Locate the cell with the specified text and output its (X, Y) center coordinate. 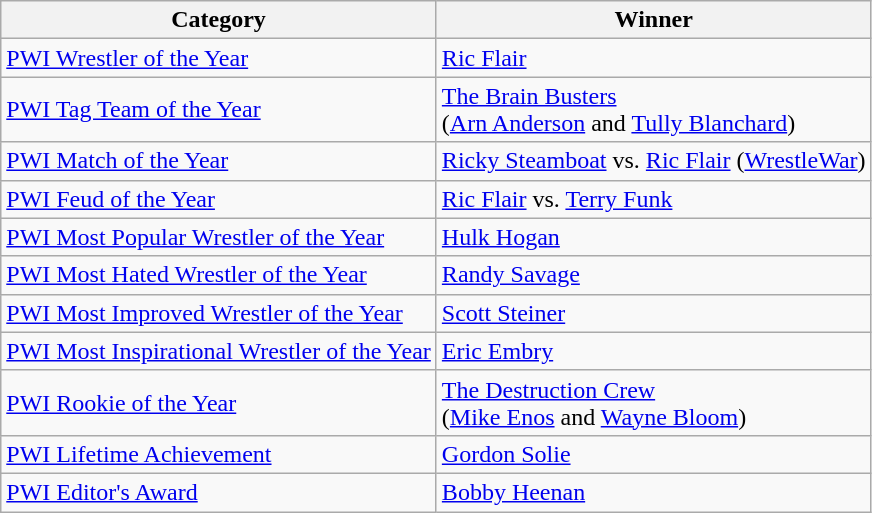
Scott Steiner (654, 313)
PWI Lifetime Achievement (219, 454)
Bobby Heenan (654, 492)
PWI Most Hated Wrestler of the Year (219, 275)
PWI Rookie of the Year (219, 402)
PWI Editor's Award (219, 492)
The Destruction Crew(Mike Enos and Wayne Bloom) (654, 402)
The Brain Busters(Arn Anderson and Tully Blanchard) (654, 110)
Gordon Solie (654, 454)
Ric Flair (654, 58)
Ricky Steamboat vs. Ric Flair (WrestleWar) (654, 161)
Hulk Hogan (654, 237)
Randy Savage (654, 275)
PWI Match of the Year (219, 161)
PWI Most Improved Wrestler of the Year (219, 313)
PWI Most Popular Wrestler of the Year (219, 237)
Eric Embry (654, 351)
Ric Flair vs. Terry Funk (654, 199)
PWI Tag Team of the Year (219, 110)
Category (219, 20)
PWI Most Inspirational Wrestler of the Year (219, 351)
PWI Wrestler of the Year (219, 58)
Winner (654, 20)
PWI Feud of the Year (219, 199)
